Provide the [X, Y] coordinate of the cell's center where the given text is located.  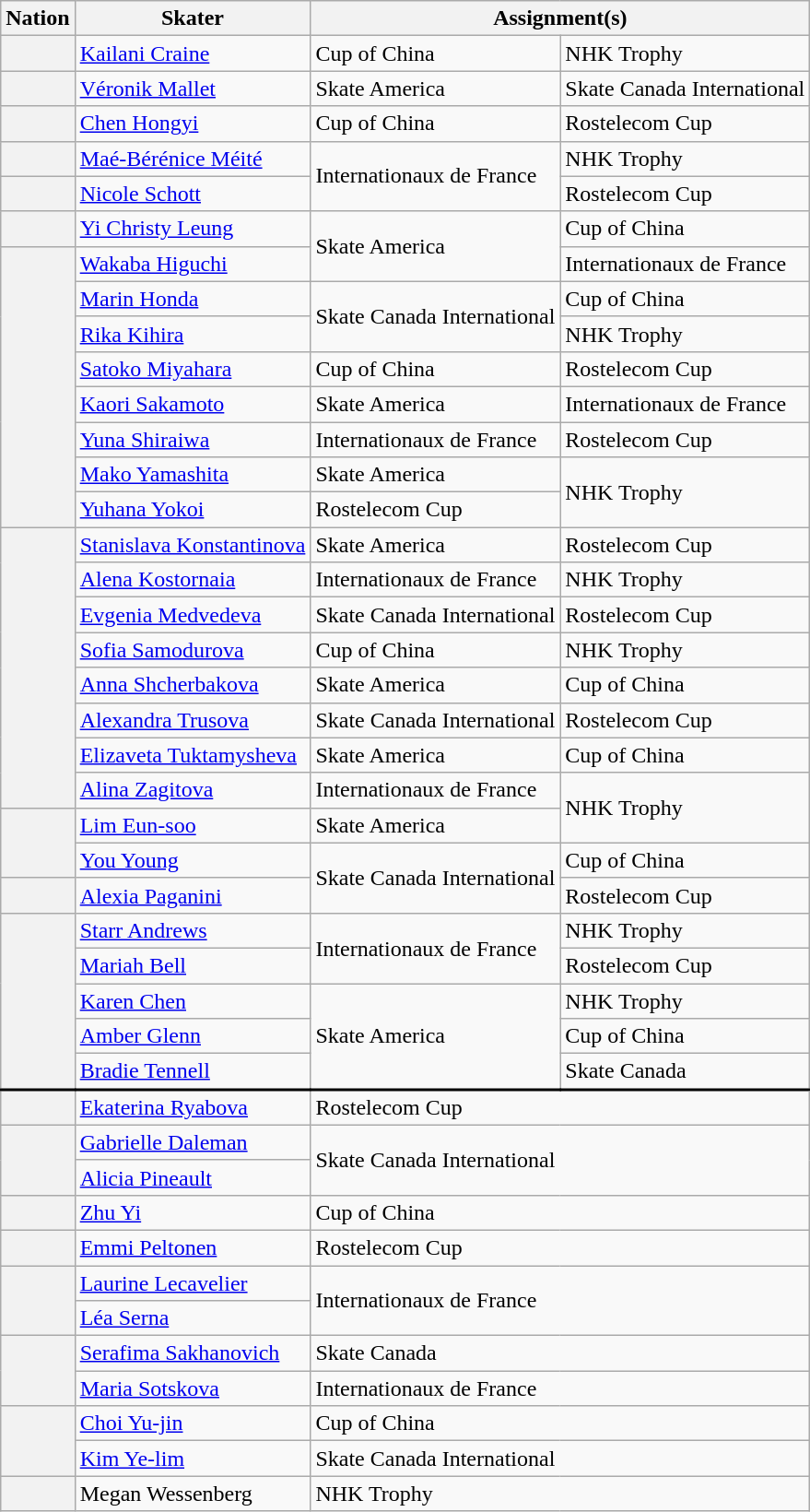
Skater [193, 18]
Assignment(s) [560, 18]
Mariah Bell [193, 965]
Léa Serna [193, 1318]
Laurine Lecavelier [193, 1282]
Wakaba Higuchi [193, 264]
Stanislava Konstantinova [193, 545]
Yuhana Yokoi [193, 510]
Satoko Miyahara [193, 369]
Alexandra Trusova [193, 720]
Chen Hongyi [193, 124]
Marin Honda [193, 299]
Maé-Bérénice Méité [193, 159]
Kailani Craine [193, 53]
Nicole Schott [193, 194]
Serafima Sakhanovich [193, 1353]
Yuna Shiraiwa [193, 440]
Alina Zagitova [193, 790]
Yi Christy Leung [193, 229]
Kaori Sakamoto [193, 404]
Anna Shcherbakova [193, 685]
Rika Kihira [193, 334]
Véronik Mallet [193, 89]
Starr Andrews [193, 930]
Ekaterina Ryabova [193, 1106]
Emmi Peltonen [193, 1247]
Lim Eun-soo [193, 825]
Amber Glenn [193, 1036]
Alexia Paganini [193, 895]
Zhu Yi [193, 1212]
Gabrielle Daleman [193, 1142]
Elizaveta Tuktamysheva [193, 755]
Maria Sotskova [193, 1388]
You Young [193, 860]
Evgenia Medvedeva [193, 615]
Nation [38, 18]
Sofia Samodurova [193, 650]
Megan Wessenberg [193, 1494]
Choi Yu-jin [193, 1423]
Karen Chen [193, 1000]
Alena Kostornaia [193, 580]
Mako Yamashita [193, 475]
Alicia Pineault [193, 1177]
Kim Ye-lim [193, 1459]
Bradie Tennell [193, 1071]
